Locate the cell with the specified text and output its (x, y) center coordinate. 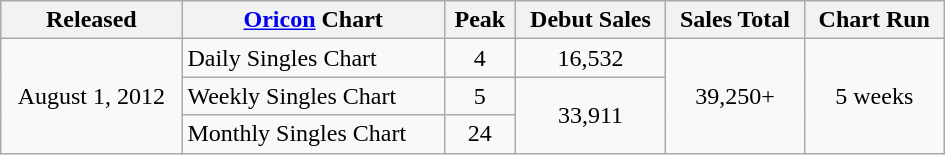
Daily Singles Chart (314, 58)
Debut Sales (590, 20)
August 1, 2012 (92, 96)
Monthly Singles Chart (314, 134)
16,532 (590, 58)
24 (480, 134)
Chart Run (874, 20)
5 weeks (874, 96)
33,911 (590, 115)
4 (480, 58)
39,250+ (735, 96)
Peak (480, 20)
Weekly Singles Chart (314, 96)
Released (92, 20)
5 (480, 96)
Oricon Chart (314, 20)
Sales Total (735, 20)
